Detect which cell encompasses the target text, then output its [x, y] center coordinate. 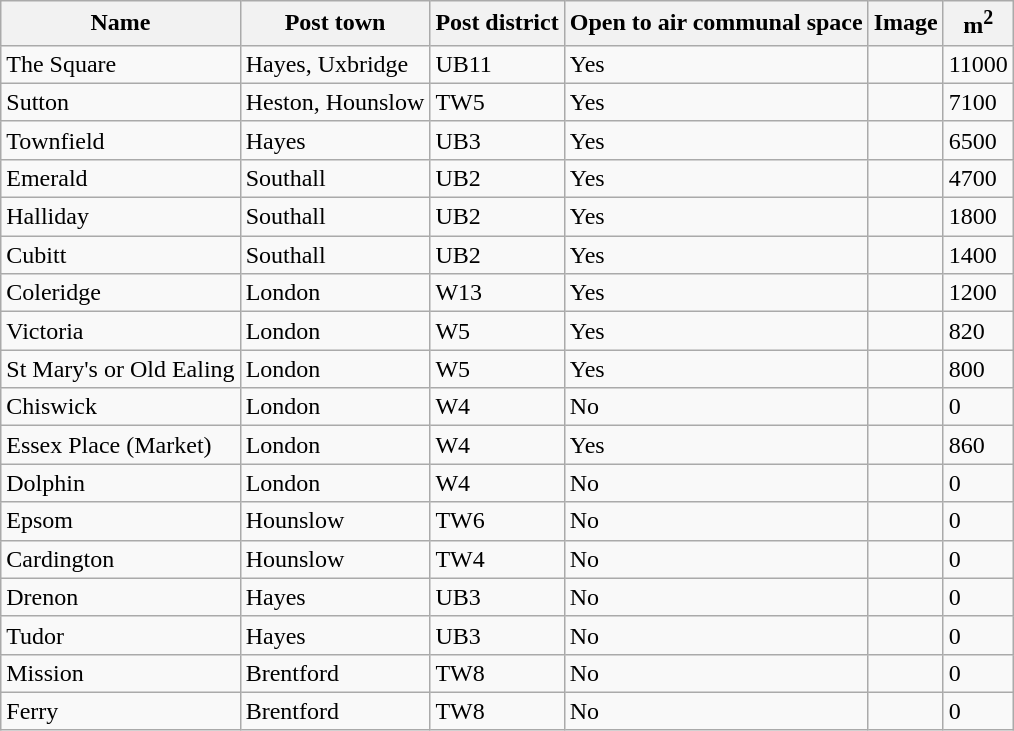
4700 [978, 178]
Cardington [120, 559]
TW5 [497, 102]
TW4 [497, 559]
Epsom [120, 521]
Name [120, 24]
800 [978, 369]
TW6 [497, 521]
m2 [978, 24]
Drenon [120, 597]
The Square [120, 64]
860 [978, 445]
Townfield [120, 140]
Essex Place (Market) [120, 445]
Dolphin [120, 483]
Post district [497, 24]
Emerald [120, 178]
Coleridge [120, 293]
1400 [978, 255]
Open to air communal space [716, 24]
Heston, Hounslow [335, 102]
Chiswick [120, 407]
Mission [120, 673]
7100 [978, 102]
Post town [335, 24]
Tudor [120, 635]
Image [906, 24]
820 [978, 331]
UB11 [497, 64]
11000 [978, 64]
St Mary's or Old Ealing [120, 369]
Hayes, Uxbridge [335, 64]
Cubitt [120, 255]
Halliday [120, 217]
1800 [978, 217]
W13 [497, 293]
1200 [978, 293]
6500 [978, 140]
Victoria [120, 331]
Sutton [120, 102]
Ferry [120, 711]
